Extract the [x, y] coordinate from the center of the cell holding the provided text.  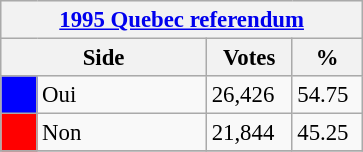
Non [122, 133]
21,844 [249, 133]
Votes [249, 58]
54.75 [328, 95]
Oui [122, 95]
45.25 [328, 133]
% [328, 58]
Side [104, 58]
26,426 [249, 95]
1995 Quebec referendum [182, 20]
